Locate the cell with the specified text and output its (x, y) center coordinate. 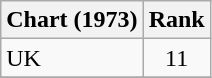
Chart (1973) (72, 20)
11 (176, 58)
UK (72, 58)
Rank (176, 20)
